Determine the (X, Y) coordinate at the center of the cell enclosing the given text.  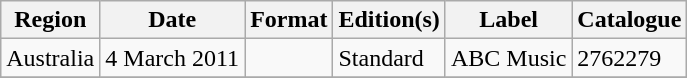
Date (172, 20)
2762279 (630, 58)
Label (508, 20)
Edition(s) (389, 20)
Australia (50, 58)
Format (289, 20)
Region (50, 20)
ABC Music (508, 58)
Catalogue (630, 20)
4 March 2011 (172, 58)
Standard (389, 58)
